Output the (x, y) coordinate of the center of the cell containing the given text.  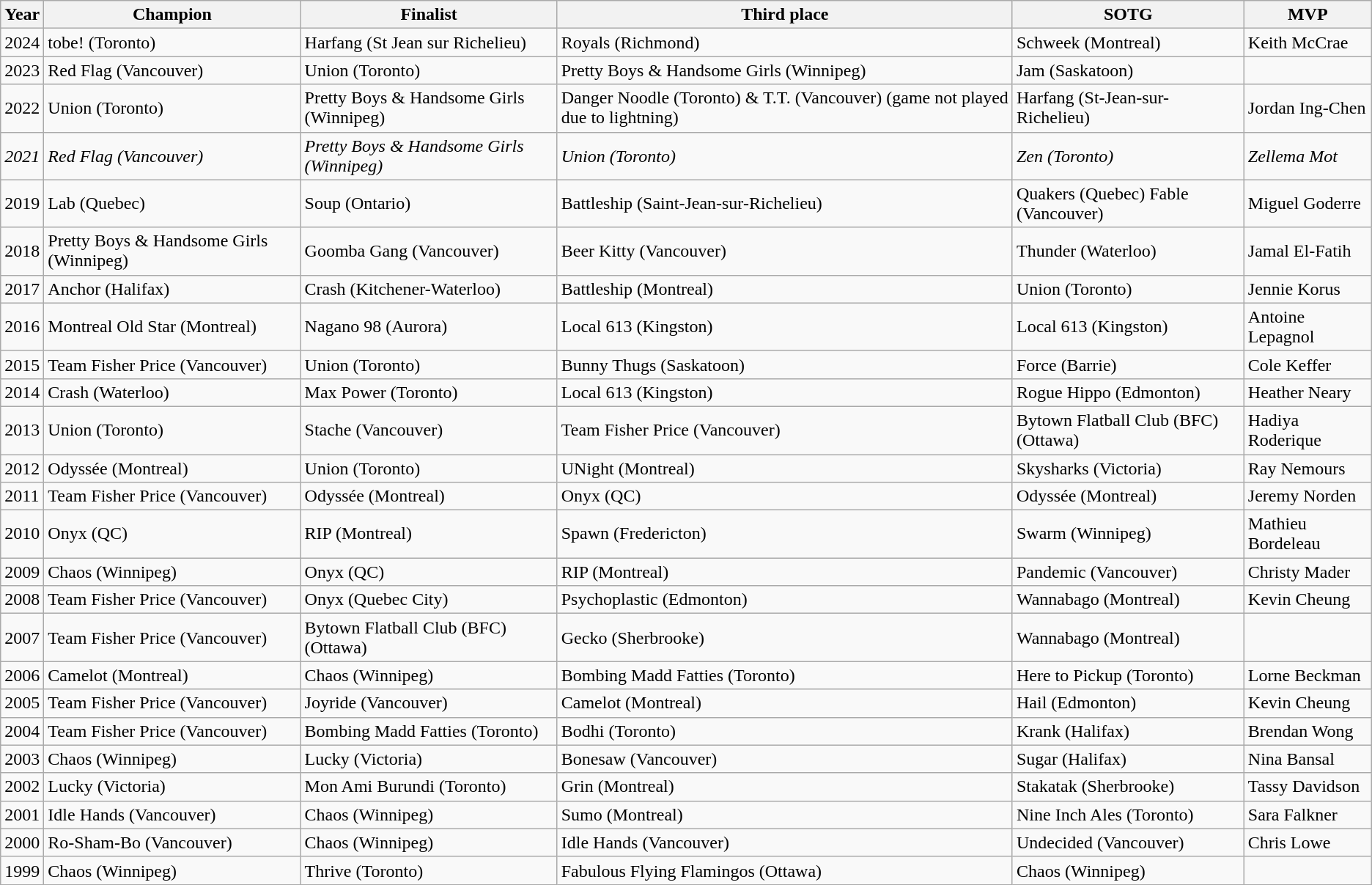
Krank (Halifax) (1128, 731)
Lab (Quebec) (172, 204)
Cole Keffer (1308, 364)
Hadiya Roderique (1308, 430)
2014 (22, 392)
Brendan Wong (1308, 731)
Sumo (Montreal) (784, 815)
Jeremy Norden (1308, 496)
SOTG (1128, 15)
Crash (Waterloo) (172, 392)
2009 (22, 572)
2011 (22, 496)
Bunny Thugs (Saskatoon) (784, 364)
Thunder (Waterloo) (1128, 251)
2019 (22, 204)
Sugar (Halifax) (1128, 759)
1999 (22, 870)
Keith McCrae (1308, 43)
2002 (22, 787)
Zen (Toronto) (1128, 155)
2017 (22, 289)
Stakatak (Sherbrooke) (1128, 787)
Force (Barrie) (1128, 364)
Jamal El-Fatih (1308, 251)
Here to Pickup (Toronto) (1128, 675)
Beer Kitty (Vancouver) (784, 251)
Champion (172, 15)
Harfang (St-Jean-sur-Richelieu) (1128, 109)
Christy Mader (1308, 572)
2013 (22, 430)
2015 (22, 364)
Spawn (Fredericton) (784, 534)
Mathieu Bordeleau (1308, 534)
Antoine Lepagnol (1308, 327)
2001 (22, 815)
Zellema Mot (1308, 155)
2018 (22, 251)
Third place (784, 15)
Skysharks (Victoria) (1128, 469)
Tassy Davidson (1308, 787)
Finalist (429, 15)
Lorne Beckman (1308, 675)
Crash (Kitchener-Waterloo) (429, 289)
2022 (22, 109)
Jam (Saskatoon) (1128, 70)
Montreal Old Star (Montreal) (172, 327)
Royals (Richmond) (784, 43)
Jennie Korus (1308, 289)
2010 (22, 534)
Onyx (Quebec City) (429, 600)
Chris Lowe (1308, 842)
Bonesaw (Vancouver) (784, 759)
Ray Nemours (1308, 469)
Nine Inch Ales (Toronto) (1128, 815)
Jordan Ing-Chen (1308, 109)
Stache (Vancouver) (429, 430)
Mon Ami Burundi (Toronto) (429, 787)
2003 (22, 759)
Max Power (Toronto) (429, 392)
Ro-Sham-Bo (Vancouver) (172, 842)
Goomba Gang (Vancouver) (429, 251)
Swarm (Winnipeg) (1128, 534)
2023 (22, 70)
Undecided (Vancouver) (1128, 842)
Grin (Montreal) (784, 787)
2000 (22, 842)
Psychoplastic (Edmonton) (784, 600)
Pandemic (Vancouver) (1128, 572)
Fabulous Flying Flamingos (Ottawa) (784, 870)
tobe! (Toronto) (172, 43)
Battleship (Montreal) (784, 289)
Gecko (Sherbrooke) (784, 638)
2006 (22, 675)
Bodhi (Toronto) (784, 731)
2007 (22, 638)
Anchor (Halifax) (172, 289)
2012 (22, 469)
MVP (1308, 15)
2021 (22, 155)
Thrive (Toronto) (429, 870)
Battleship (Saint-Jean-sur-Richelieu) (784, 204)
2005 (22, 703)
Quakers (Quebec) Fable (Vancouver) (1128, 204)
Sara Falkner (1308, 815)
Soup (Ontario) (429, 204)
2008 (22, 600)
Schweek (Montreal) (1128, 43)
Year (22, 15)
Rogue Hippo (Edmonton) (1128, 392)
2024 (22, 43)
Nina Bansal (1308, 759)
Nagano 98 (Aurora) (429, 327)
Joyride (Vancouver) (429, 703)
Hail (Edmonton) (1128, 703)
Danger Noodle (Toronto) & T.T. (Vancouver) (game not played due to lightning) (784, 109)
2004 (22, 731)
UNight (Montreal) (784, 469)
Harfang (St Jean sur Richelieu) (429, 43)
2016 (22, 327)
Heather Neary (1308, 392)
Miguel Goderre (1308, 204)
